For the text-containing cell, return its midpoint in (x, y) coordinate format. 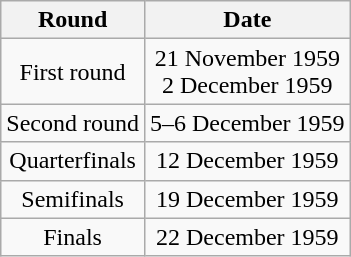
21 November 19592 December 1959 (247, 72)
19 December 1959 (247, 199)
Date (247, 20)
5–6 December 1959 (247, 123)
Second round (73, 123)
Finals (73, 237)
Semifinals (73, 199)
22 December 1959 (247, 237)
First round (73, 72)
Quarterfinals (73, 161)
Round (73, 20)
12 December 1959 (247, 161)
